Identify which cell holds the provided text, then report its (x, y) central coordinate. 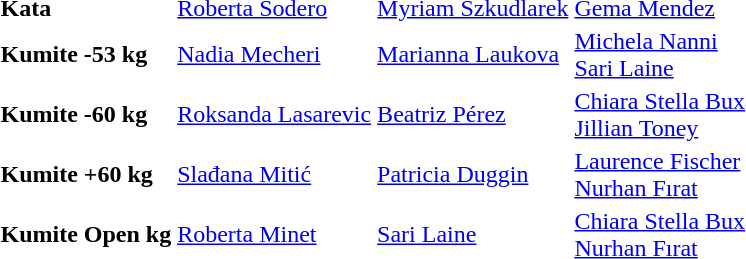
Slađana Mitić (274, 174)
Roksanda Lasarevic (274, 114)
Nadia Mecheri (274, 54)
Beatriz Pérez (473, 114)
Marianna Laukova (473, 54)
Patricia Duggin (473, 174)
